Output the (x, y) coordinate of the center of the cell containing the given text.  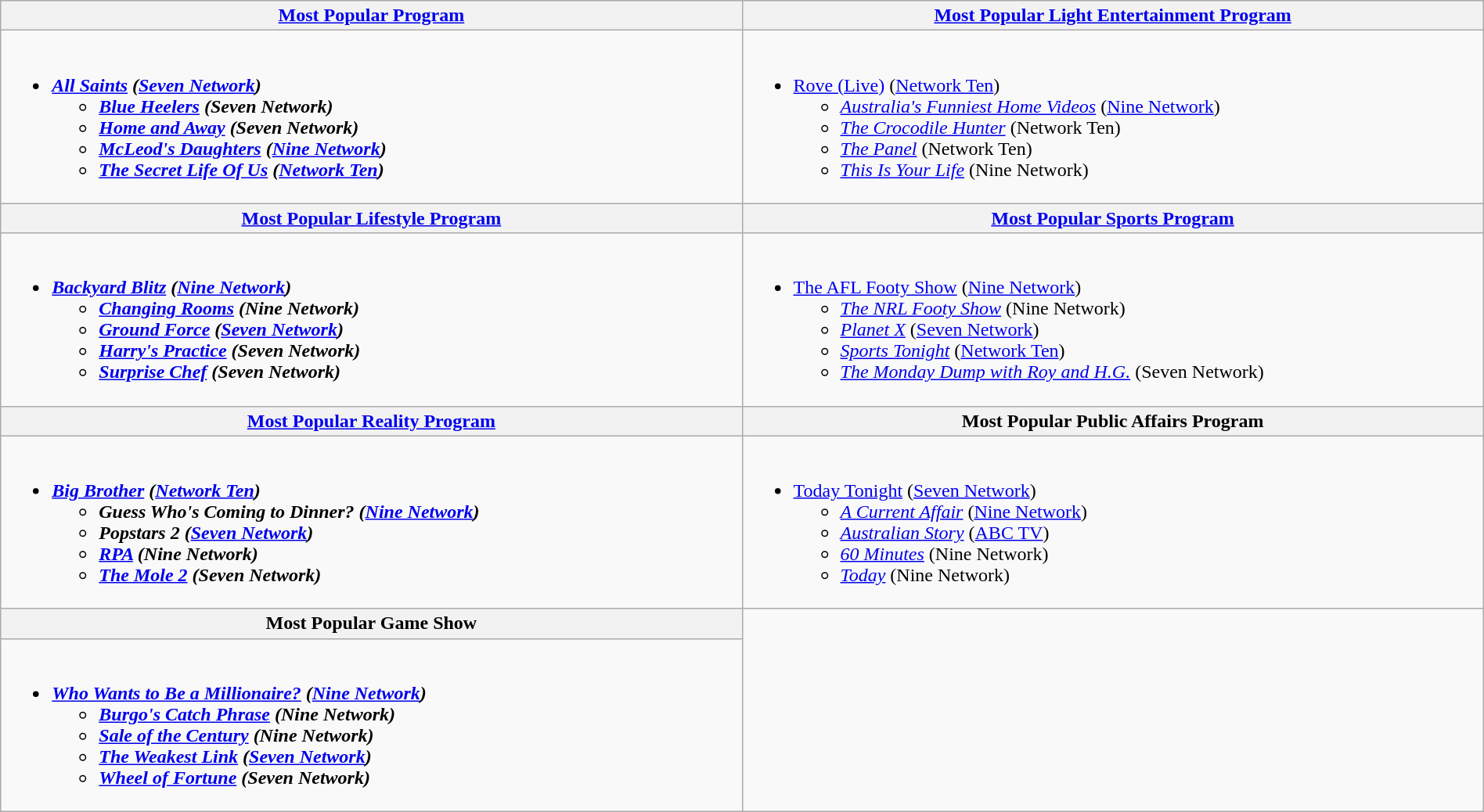
Most Popular Lifestyle Program (371, 218)
Most Popular Public Affairs Program (1113, 421)
Most Popular Program (371, 16)
Backyard Blitz (Nine Network)Changing Rooms (Nine Network)Ground Force (Seven Network)Harry's Practice (Seven Network)Surprise Chef (Seven Network) (371, 319)
Today Tonight (Seven Network)A Current Affair (Nine Network)Australian Story (ABC TV)60 Minutes (Nine Network)Today (Nine Network) (1113, 523)
Most Popular Reality Program (371, 421)
Most Popular Sports Program (1113, 218)
Big Brother (Network Ten)Guess Who's Coming to Dinner? (Nine Network)Popstars 2 (Seven Network)RPA (Nine Network)The Mole 2 (Seven Network) (371, 523)
Most Popular Light Entertainment Program (1113, 16)
Most Popular Game Show (371, 623)
